Capture the cell that displays the provided text and extract its [X, Y] central coordinate. 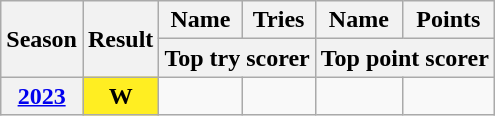
Tries [278, 20]
Top try scorer [237, 58]
Season [42, 39]
Result [120, 39]
W [120, 96]
Top point scorer [404, 58]
Points [448, 20]
2023 [42, 96]
